Find where the given text appears and provide that cell's center as [X, Y] coordinate. 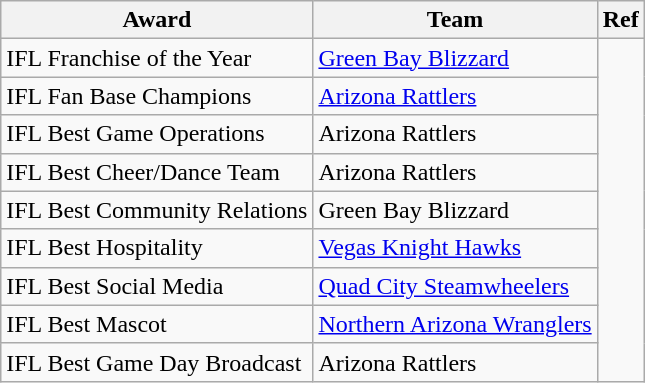
IFL Best Social Media [157, 286]
IFL Fan Base Champions [157, 96]
IFL Best Mascot [157, 324]
Northern Arizona Wranglers [455, 324]
Ref [620, 20]
Quad City Steamwheelers [455, 286]
IFL Best Hospitality [157, 248]
IFL Best Cheer/Dance Team [157, 172]
Vegas Knight Hawks [455, 248]
IFL Best Game Operations [157, 134]
Award [157, 20]
IFL Franchise of the Year [157, 58]
Team [455, 20]
IFL Best Community Relations [157, 210]
IFL Best Game Day Broadcast [157, 362]
